Return the [x, y] coordinate for the center point of the cell that contains the specified text.  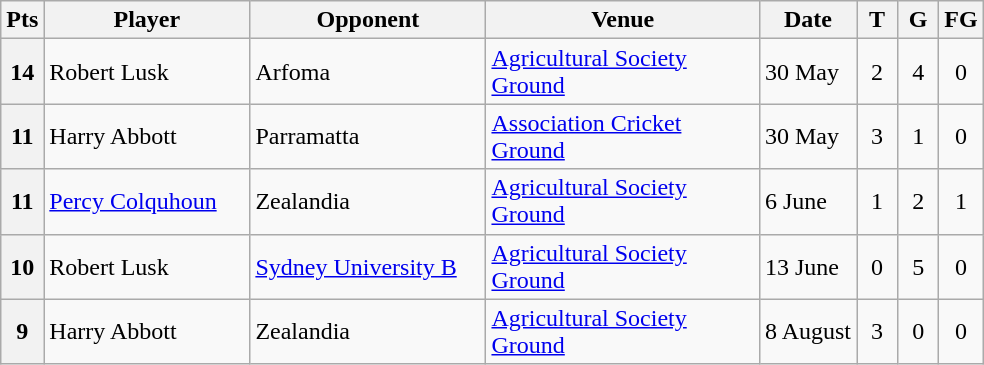
Player [147, 20]
Arfoma [368, 72]
6 June [808, 202]
Opponent [368, 20]
10 [22, 266]
Date [808, 20]
Sydney University B [368, 266]
4 [918, 72]
G [918, 20]
Percy Colquhoun [147, 202]
Venue [623, 20]
Association Cricket Ground [623, 136]
FG [961, 20]
Pts [22, 20]
Parramatta [368, 136]
13 June [808, 266]
8 August [808, 332]
5 [918, 266]
T [878, 20]
14 [22, 72]
9 [22, 332]
